Search for the cell housing the specified text and yield its (X, Y) center coordinate. 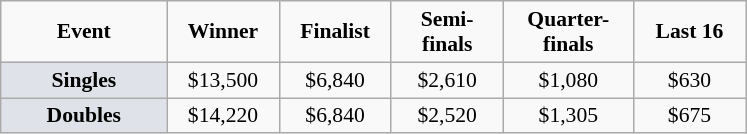
Doubles (84, 116)
$1,080 (568, 80)
$14,220 (223, 116)
$13,500 (223, 80)
$2,610 (447, 80)
Event (84, 32)
$630 (689, 80)
Winner (223, 32)
Finalist (335, 32)
Last 16 (689, 32)
Semi-finals (447, 32)
$2,520 (447, 116)
Quarter-finals (568, 32)
Singles (84, 80)
$1,305 (568, 116)
$675 (689, 116)
